For the text-containing cell, return its midpoint in (X, Y) coordinate format. 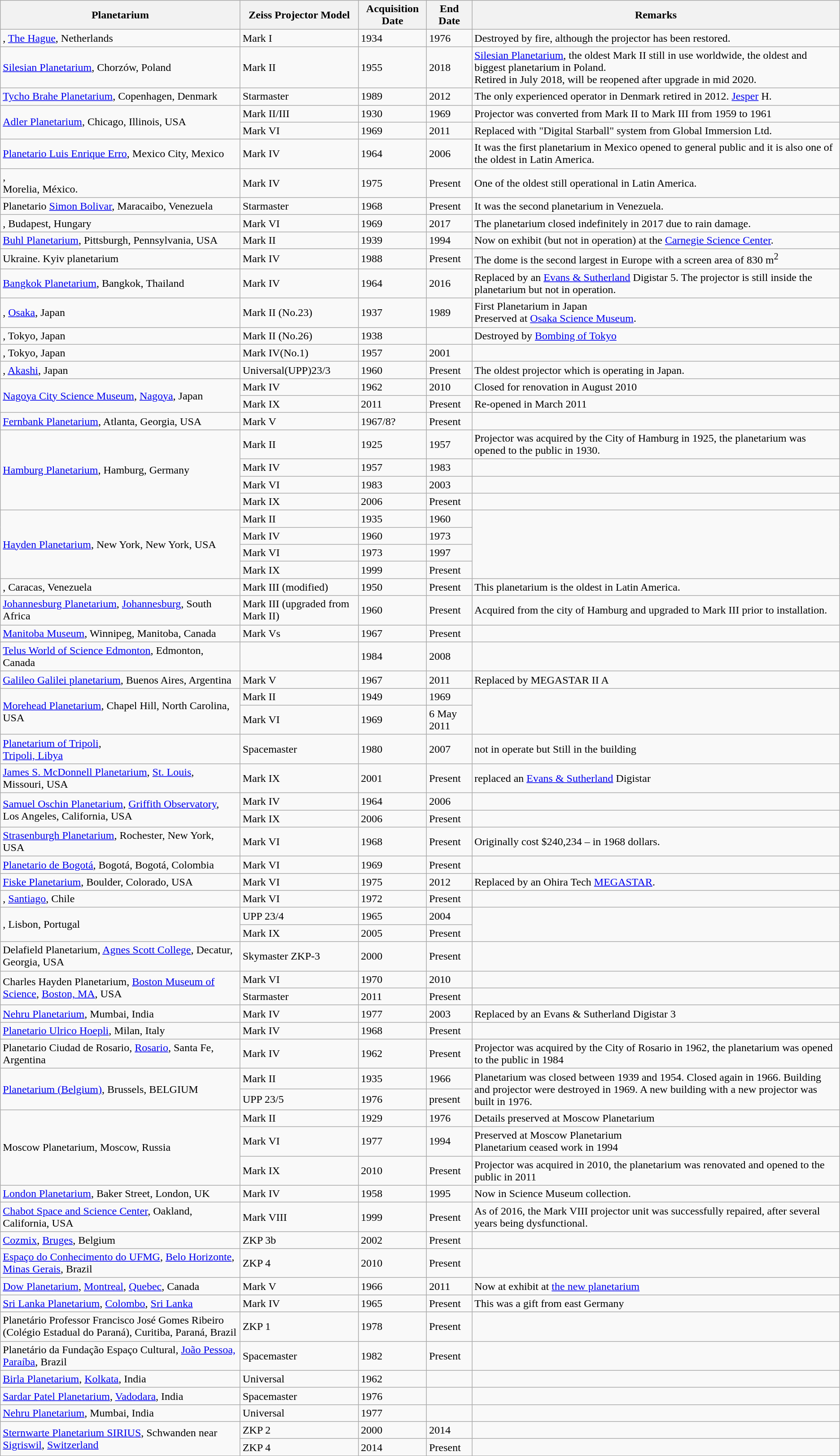
Hayden Planetarium, New York, New York, USA (120, 544)
Now in Science Museum collection. (656, 1194)
1938 (393, 336)
, Caracas, Venezuela (120, 587)
First Planetarium in Japan Preserved at Osaka Science Museum. (656, 312)
1929 (393, 1118)
Destroyed by fire, although the projector has been restored. (656, 38)
Mark I (299, 38)
Skymaster ZKP-3 (299, 956)
Johannesburg Planetarium, Johannesburg, South Africa (120, 610)
Nagoya City Science Museum, Nagoya, Japan (120, 395)
Replaced by MEGASTAR II A (656, 680)
This planetarium is the oldest in Latin America. (656, 587)
1978 (393, 1327)
James S. McDonnell Planetarium, St. Louis, Missouri, USA (120, 778)
1937 (393, 312)
London Planetarium, Baker Street, London, UK (120, 1194)
, Akashi, Japan (120, 370)
Sternwarte Planetarium SIRIUS, Schwanden near Sigriswil, Switzerland (120, 1438)
End Date (450, 15)
Moscow Planetarium, Moscow, Russia (120, 1147)
Bangkok Planetarium, Bangkok, Thailand (120, 284)
Hamburg Planetarium, Hamburg, Germany (120, 469)
1972 (393, 899)
One of the oldest still operational in Latin America. (656, 183)
Delafield Planetarium, Agnes Scott College, Decatur, Georgia, USA (120, 956)
, The Hague, Netherlands (120, 38)
1997 (450, 553)
Acquisition Date (393, 15)
Cozmix, Bruges, Belgium (120, 1240)
Projector was acquired by the City of Rosario in 1962, the planetarium was opened to the public in 1984 (656, 1054)
2008 (450, 656)
Buhl Planetarium, Pittsburgh, Pennsylvania, USA (120, 240)
Dow Planetarium, Montreal, Quebec, Canada (120, 1286)
The only experienced operator in Denmark retired in 2012. Jesper H. (656, 96)
Now on exhibit (but not in operation) at the Carnegie Science Center. (656, 240)
Sri Lanka Planetarium, Colombo, Sri Lanka (120, 1303)
Planetarium (Belgium), Brussels, BELGIUM (120, 1089)
Adler Planetarium, Chicago, Illinois, USA (120, 122)
ZKP 1 (299, 1327)
Ukraine. Kyiv planetarium (120, 259)
1950 (393, 587)
1930 (393, 114)
, Osaka, Japan (120, 312)
Closed for renovation in August 2010 (656, 387)
Replaced by an Evans & Sutherland Digistar 3 (656, 1013)
UPP 23/4 (299, 916)
2016 (450, 284)
Silesian Planetarium, Chorzów, Poland (120, 67)
Sardar Patel Planetarium, Vadodara, India (120, 1396)
,Morelia, México. (120, 183)
1958 (393, 1194)
not in operate but Still in the building (656, 749)
1934 (393, 38)
The dome is the second largest in Europe with a screen area of 830 m2 (656, 259)
Galileo Galilei planetarium, Buenos Aires, Argentina (120, 680)
Replaced by an Evans & Sutherland Digistar 5. The projector is still inside the planetarium but not in operation. (656, 284)
Mark II (No.26) (299, 336)
Acquired from the city of Hamburg and upgraded to Mark III prior to installation. (656, 610)
Mark VIII (299, 1217)
Planetario Luis Enrique Erro, Mexico City, Mexico (120, 153)
Mark IV(No.1) (299, 353)
1939 (393, 240)
This was a gift from east Germany (656, 1303)
, Santiago, Chile (120, 899)
Fiske Planetarium, Boulder, Colorado, USA (120, 882)
ZKP 2 (299, 1430)
Planetarium (120, 15)
Planetário Professor Francisco José Gomes Ribeiro (Colégio Estadual do Paraná), Curitiba, Paraná, Brazil (120, 1327)
Originally cost $240,234 – in 1968 dollars. (656, 842)
1925 (393, 444)
Planetarium of Tripoli,Tripoli, Libya (120, 749)
It was the first planetarium in Mexico opened to general public and it is also one of the oldest in Latin America. (656, 153)
present (450, 1099)
Morehead Planetarium, Chapel Hill, North Carolina, USA (120, 711)
Chabot Space and Science Center, Oakland, California, USA (120, 1217)
Telus World of Science Edmonton, Edmonton, Canada (120, 656)
6 May 2011 (450, 720)
Planetário da Fundação Espaço Cultural, João Pessoa, Paraíba, Brazil (120, 1355)
As of 2016, the Mark VIII projector unit was successfully repaired, after several years being dysfunctional. (656, 1217)
Planetario de Bogotá, Bogotá, Bogotá, Colombia (120, 865)
2018 (450, 67)
1980 (393, 749)
ZKP 3b (299, 1240)
2007 (450, 749)
Replaced by an Ohira Tech MEGASTAR. (656, 882)
Projector was acquired in 2010, the planetarium was renovated and opened to the public in 2011 (656, 1171)
1967/8? (393, 421)
2005 (393, 933)
Manitoba Museum, Winnipeg, Manitoba, Canada (120, 633)
Replaced with "Digital Starball" system from Global Immersion Ltd. (656, 131)
Projector was acquired by the City of Hamburg in 1925, the planetarium was opened to the public in 1930. (656, 444)
1988 (393, 259)
Espaço do Conhecimento do UFMG, Belo Horizonte, Minas Gerais, Brazil (120, 1263)
Destroyed by Bombing of Tokyo (656, 336)
Universal(UPP)23/3 (299, 370)
The oldest projector which is operating in Japan. (656, 370)
1982 (393, 1355)
Planetario Simon Bolivar, Maracaibo, Venezuela (120, 206)
2017 (450, 223)
Zeiss Projector Model (299, 15)
It was the second planetarium in Venezuela. (656, 206)
Mark III (modified) (299, 587)
Projector was converted from Mark II to Mark III from 1959 to 1961 (656, 114)
Fernbank Planetarium, Atlanta, Georgia, USA (120, 421)
1955 (393, 67)
2004 (450, 916)
Charles Hayden Planetarium, Boston Museum of Science, Boston, MA, USA (120, 988)
Tycho Brahe Planetarium, Copenhagen, Denmark (120, 96)
Strasenburgh Planetarium, Rochester, New York, USA (120, 842)
Birla Planetarium, Kolkata, India (120, 1379)
Remarks (656, 15)
Planetario Ciudad de Rosario, Rosario, Santa Fe, Argentina (120, 1054)
Preserved at Moscow PlanetariumPlanetarium ceased work in 1994 (656, 1142)
1995 (450, 1194)
Samuel Oschin Planetarium, Griffith Observatory, Los Angeles, California, USA (120, 810)
1949 (393, 697)
Details preserved at Moscow Planetarium (656, 1118)
, Lisbon, Portugal (120, 925)
Mark II (No.23) (299, 312)
Mark Vs (299, 633)
1970 (393, 979)
Mark II/III (299, 114)
The planetarium closed indefinitely in 2017 due to rain damage. (656, 223)
Re-opened in March 2011 (656, 404)
Mark III (upgraded from Mark II) (299, 610)
replaced an Evans & Sutherland Digistar (656, 778)
UPP 23/5 (299, 1099)
, Budapest, Hungary (120, 223)
1984 (393, 656)
Now at exhibit at the new planetarium (656, 1286)
Planetario Ulrico Hoepli, Milan, Italy (120, 1031)
2002 (393, 1240)
